Return [x, y] of the center of cell containing provided text 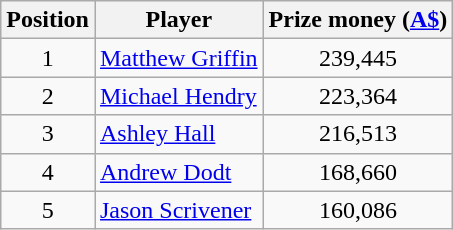
Position [48, 20]
5 [48, 210]
3 [48, 134]
223,364 [358, 96]
Andrew Dodt [178, 172]
Prize money (A$) [358, 20]
216,513 [358, 134]
1 [48, 58]
Ashley Hall [178, 134]
239,445 [358, 58]
168,660 [358, 172]
Matthew Griffin [178, 58]
Michael Hendry [178, 96]
4 [48, 172]
Player [178, 20]
160,086 [358, 210]
2 [48, 96]
Jason Scrivener [178, 210]
